Return the (x, y) coordinate for the center point of the cell that contains the specified text.  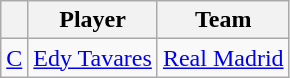
Player (93, 20)
Edy Tavares (93, 58)
Real Madrid (223, 58)
Team (223, 20)
C (14, 58)
